Identify which cell holds the provided text, then report its (x, y) central coordinate. 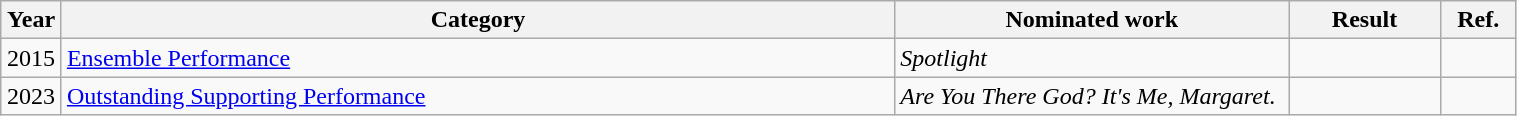
2015 (32, 58)
2023 (32, 96)
Result (1365, 20)
Nominated work (1092, 20)
Category (478, 20)
Are You There God? It's Me, Margaret. (1092, 96)
Outstanding Supporting Performance (478, 96)
Ref. (1478, 20)
Year (32, 20)
Ensemble Performance (478, 58)
Spotlight (1092, 58)
